Locate the cell with the specified text and output its (X, Y) center coordinate. 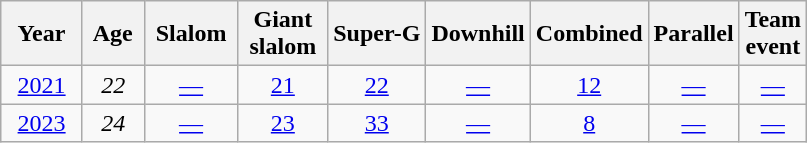
2021 (42, 85)
21 (283, 85)
23 (283, 123)
2023 (42, 123)
Parallel (694, 34)
Teamevent (773, 34)
12 (589, 85)
Year (42, 34)
Combined (589, 34)
24 (113, 123)
Giant slalom (283, 34)
Downhill (478, 34)
33 (377, 123)
Super-G (377, 34)
Age (113, 34)
Slalom (191, 34)
8 (589, 123)
